Scan for the cell matching the given text and deliver its (X, Y) coordinate at center. 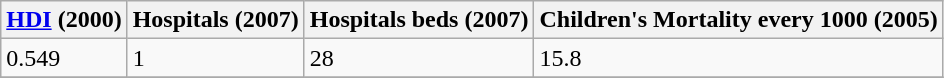
28 (419, 58)
1 (216, 58)
Children's Mortality every 1000 (2005) (738, 20)
0.549 (64, 58)
HDI (2000) (64, 20)
Hospitals (2007) (216, 20)
15.8 (738, 58)
Hospitals beds (2007) (419, 20)
